Extract the [X, Y] coordinate from the center of the cell holding the provided text.  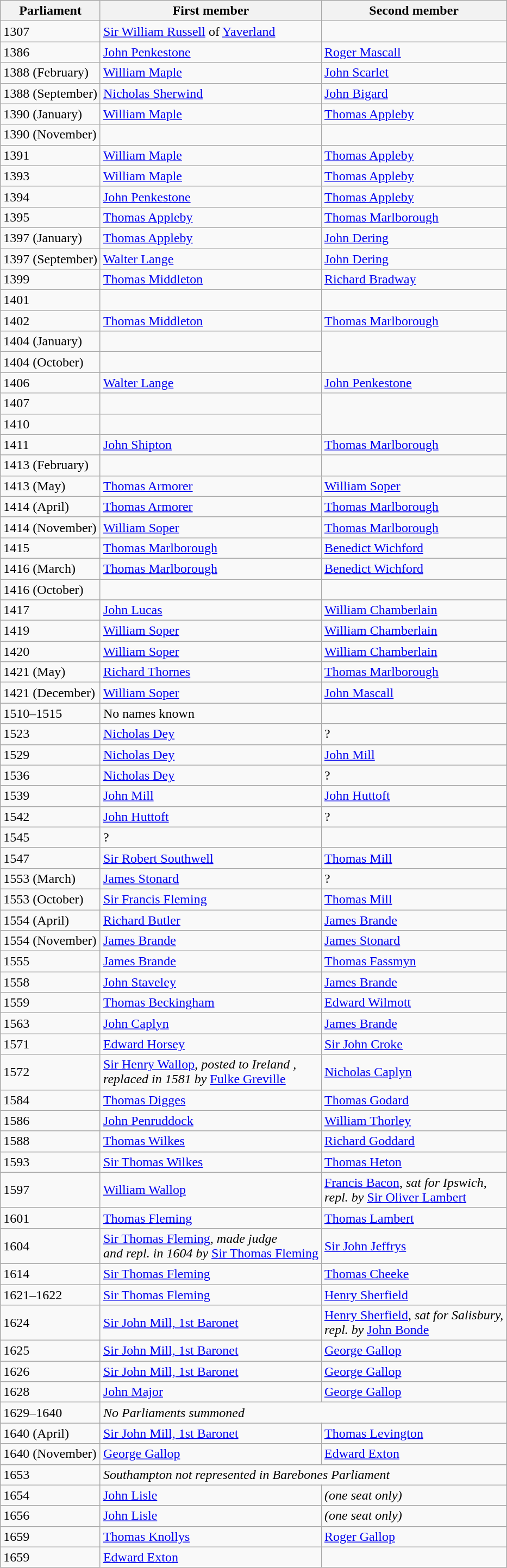
1621–1622 [51, 1295]
1421 (May) [51, 672]
1553 (March) [51, 878]
1653 [51, 1475]
Richard Butler [211, 920]
Richard Goddard [414, 1141]
1401 [51, 300]
1572 [51, 1072]
Second member [414, 11]
1399 [51, 280]
1586 [51, 1121]
Parliament [51, 11]
1419 [51, 631]
Sir Robert Southwell [211, 858]
Thomas Lambert [414, 1218]
Sir William Russell of Yaverland [211, 31]
1640 (April) [51, 1433]
Nicholas Caplyn [414, 1072]
1414 (November) [51, 527]
1407 [51, 403]
1390 (November) [51, 135]
John Bigard [414, 93]
Sir John Jeffrys [414, 1245]
1571 [51, 1044]
Thomas Digges [211, 1100]
1388 (February) [51, 73]
1402 [51, 321]
1391 [51, 155]
William Wallop [211, 1190]
Thomas Knollys [211, 1537]
1542 [51, 817]
1393 [51, 176]
1420 [51, 652]
John Lucas [211, 610]
1626 [51, 1371]
1536 [51, 775]
1390 (January) [51, 114]
Richard Bradway [414, 280]
John Staveley [211, 982]
Francis Bacon, sat for Ipswich, repl. by Sir Oliver Lambert [414, 1190]
1554 (November) [51, 941]
Sir Thomas Fleming, made judge and repl. in 1604 by Sir Thomas Fleming [211, 1245]
1584 [51, 1100]
Southampton not represented in Barebones Parliament [303, 1475]
John Scarlet [414, 73]
Thomas Cheeke [414, 1274]
John Shipton [211, 445]
1553 (October) [51, 899]
1415 [51, 548]
Thomas Wilkes [211, 1141]
1629–1640 [51, 1413]
Thomas Heton [414, 1162]
1421 (December) [51, 693]
1404 (January) [51, 342]
Henry Sherfield, sat for Salisbury, repl. by John Bonde [414, 1323]
William Thorley [414, 1121]
1417 [51, 610]
Henry Sherfield [414, 1295]
1394 [51, 197]
1397 (September) [51, 259]
Edward Horsey [211, 1044]
1558 [51, 982]
1545 [51, 837]
1411 [51, 445]
1410 [51, 424]
1406 [51, 383]
1614 [51, 1274]
Sir Francis Fleming [211, 899]
Sir Henry Wallop, posted to Ireland , replaced in 1581 by Fulke Greville [211, 1072]
1388 (September) [51, 93]
1601 [51, 1218]
1529 [51, 755]
1625 [51, 1351]
1413 (May) [51, 486]
No Parliaments summoned [303, 1413]
Roger Mascall [414, 52]
Sir John Croke [414, 1044]
John Caplyn [211, 1023]
1559 [51, 1003]
1416 (March) [51, 568]
Thomas Levington [414, 1433]
1386 [51, 52]
1395 [51, 217]
1397 (January) [51, 238]
Sir Thomas Wilkes [211, 1162]
1554 (April) [51, 920]
1307 [51, 31]
1414 (April) [51, 507]
Thomas Fleming [211, 1218]
Roger Gallop [414, 1537]
John Penruddock [211, 1121]
1588 [51, 1141]
Edward Wilmott [414, 1003]
1563 [51, 1023]
1404 (October) [51, 362]
1413 (February) [51, 465]
1597 [51, 1190]
1539 [51, 796]
First member [211, 11]
1547 [51, 858]
John Mascall [414, 693]
1523 [51, 734]
Thomas Beckingham [211, 1003]
1640 (November) [51, 1454]
John Major [211, 1392]
1654 [51, 1495]
1593 [51, 1162]
Thomas Fassmyn [414, 962]
1624 [51, 1323]
1416 (October) [51, 589]
No names known [211, 713]
1555 [51, 962]
1628 [51, 1392]
Richard Thornes [211, 672]
1510–1515 [51, 713]
Thomas Godard [414, 1100]
1604 [51, 1245]
Nicholas Sherwind [211, 93]
1656 [51, 1516]
